From the cell containing the given text, extract its center point as [X, Y] coordinate. 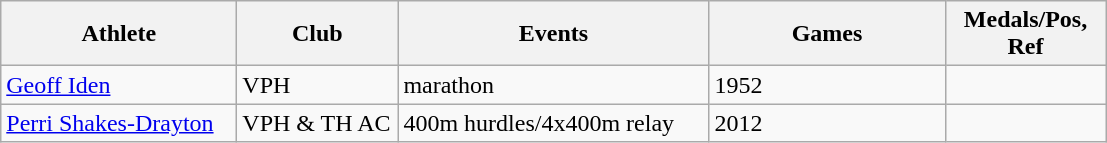
marathon [554, 85]
Athlete [119, 34]
Club [318, 34]
1952 [827, 85]
Events [554, 34]
2012 [827, 123]
Perri Shakes-Drayton [119, 123]
Medals/Pos, Ref [1026, 34]
400m hurdles/4x400m relay [554, 123]
VPH & TH AC [318, 123]
Geoff Iden [119, 85]
VPH [318, 85]
Games [827, 34]
